Identify which cell holds the provided text, then report its [x, y] central coordinate. 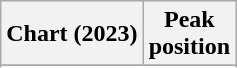
Peakposition [189, 34]
Chart (2023) [72, 34]
